Extract the (x, y) coordinate from the center of the cell holding the provided text.  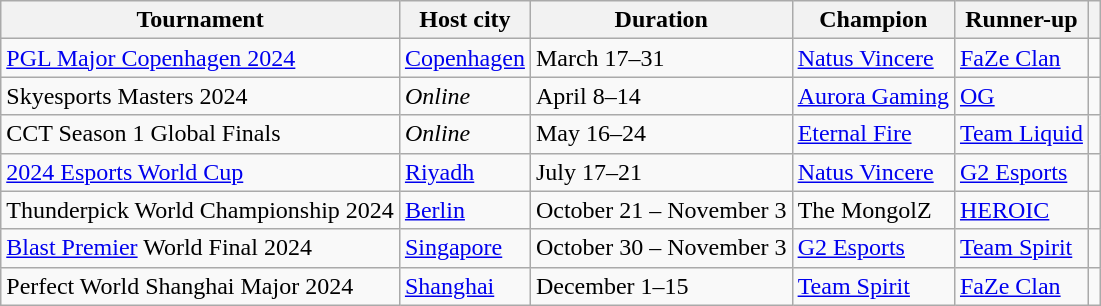
CCT Season 1 Global Finals (200, 134)
PGL Major Copenhagen 2024 (200, 58)
The MongolZ (873, 210)
March 17–31 (661, 58)
October 30 – November 3 (661, 248)
July 17–21 (661, 172)
HEROIC (1021, 210)
Duration (661, 20)
Riyadh (464, 172)
Tournament (200, 20)
OG (1021, 96)
Champion (873, 20)
Singapore (464, 248)
Host city (464, 20)
Perfect World Shanghai Major 2024 (200, 286)
Runner-up (1021, 20)
Aurora Gaming (873, 96)
December 1–15 (661, 286)
Berlin (464, 210)
Skyesports Masters 2024 (200, 96)
April 8–14 (661, 96)
Team Liquid (1021, 134)
May 16–24 (661, 134)
Blast Premier World Final 2024 (200, 248)
Eternal Fire (873, 134)
Copenhagen (464, 58)
Thunderpick World Championship 2024 (200, 210)
Shanghai (464, 286)
October 21 – November 3 (661, 210)
2024 Esports World Cup (200, 172)
